Extract the (x, y) coordinate from the center of the cell holding the provided text.  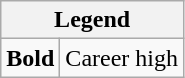
Career high (122, 58)
Bold (30, 58)
Legend (92, 20)
